Detect which cell encompasses the target text, then output its (x, y) center coordinate. 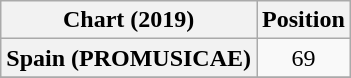
Position (304, 20)
Spain (PROMUSICAE) (129, 58)
Chart (2019) (129, 20)
69 (304, 58)
